Find where the given text appears and provide that cell's center as (X, Y) coordinate. 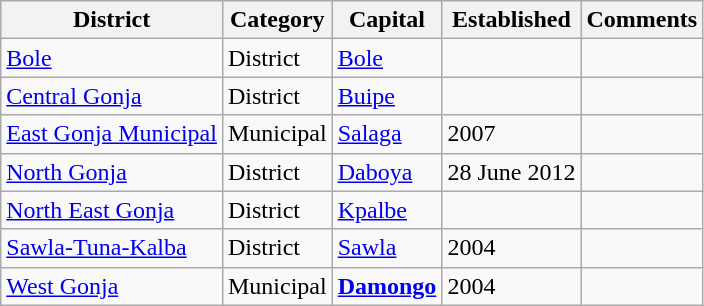
Category (277, 20)
Comments (642, 20)
North East Gonja (112, 210)
Capital (387, 20)
Central Gonja (112, 96)
28 June 2012 (512, 172)
Sawla-Tuna-Kalba (112, 248)
North Gonja (112, 172)
Kpalbe (387, 210)
Sawla (387, 248)
Daboya (387, 172)
2007 (512, 134)
Established (512, 20)
East Gonja Municipal (112, 134)
Salaga (387, 134)
Damongo (387, 286)
West Gonja (112, 286)
Buipe (387, 96)
